Find where the given text appears and provide that cell's center as [X, Y] coordinate. 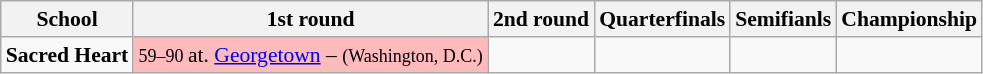
Sacred Heart [68, 55]
59–90 at. Georgetown – (Washington, D.C.) [310, 55]
School [68, 19]
Quarterfinals [662, 19]
1st round [310, 19]
Championship [909, 19]
2nd round [541, 19]
Semifianls [783, 19]
